Determine the [X, Y] coordinate at the center of the cell enclosing the given text.  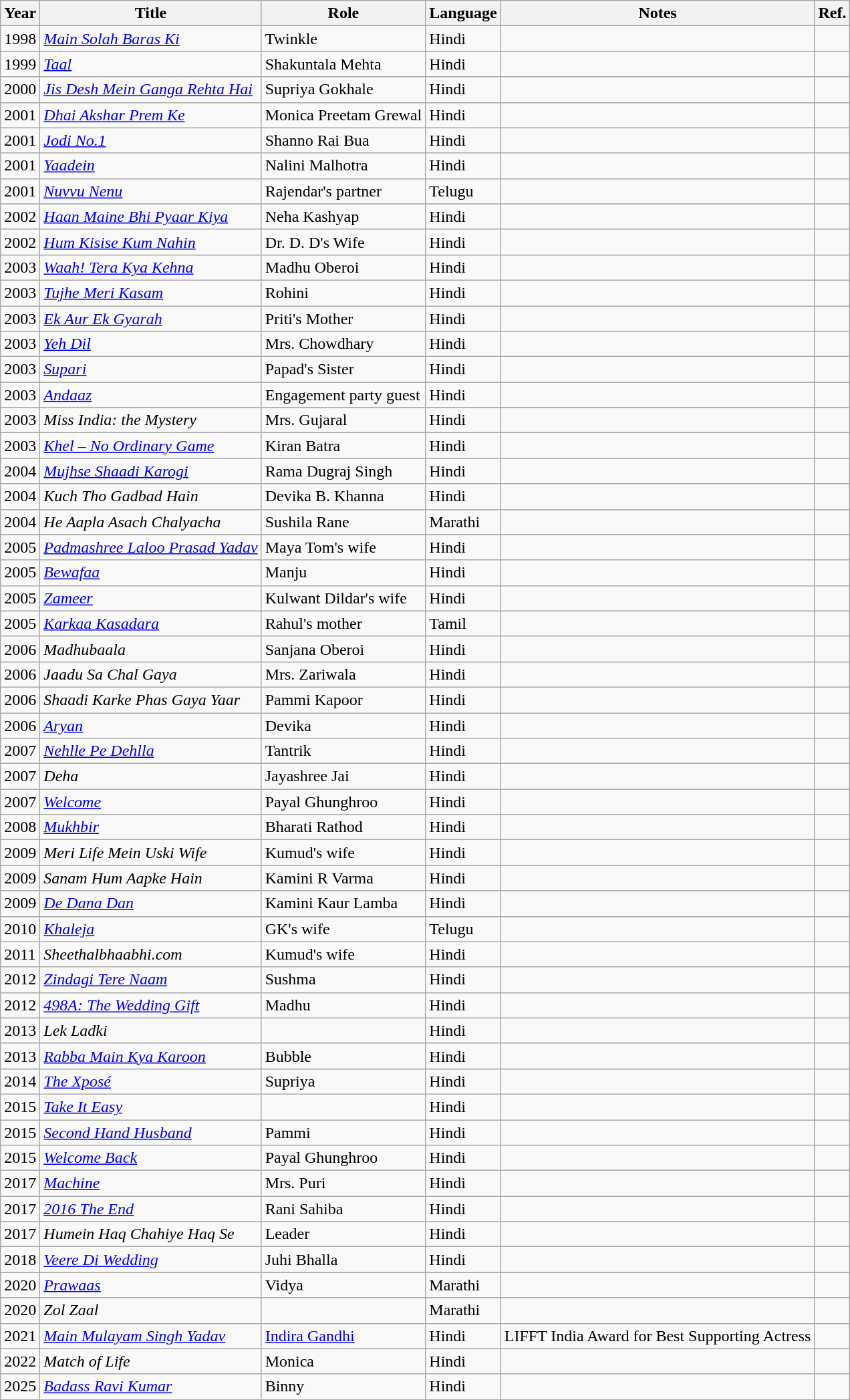
De Dana Dan [151, 903]
Tujhe Meri Kasam [151, 293]
Sheethalbhaabhi.com [151, 954]
Nehlle Pe Dehlla [151, 751]
Zol Zaal [151, 1310]
2025 [20, 1387]
LIFFT India Award for Best Supporting Actress [658, 1336]
Juhi Bhalla [343, 1260]
Yeh Dil [151, 344]
Neha Kashyap [343, 217]
Maya Tom's wife [343, 547]
Notes [658, 13]
Zameer [151, 598]
Role [343, 13]
Deha [151, 777]
Sanam Hum Aapke Hain [151, 878]
Shaadi Karke Phas Gaya Yaar [151, 700]
Take It Easy [151, 1107]
Bewafaa [151, 573]
Nalini Malhotra [343, 166]
Leader [343, 1234]
Monica [343, 1361]
Priti's Mother [343, 319]
Hum Kisise Kum Nahin [151, 242]
Jaadu Sa Chal Gaya [151, 674]
Lek Ladki [151, 1030]
Haan Maine Bhi Pyaar Kiya [151, 217]
Kiran Batra [343, 446]
Bubble [343, 1056]
Devika [343, 725]
Andaaz [151, 395]
Kulwant Dildar's wife [343, 598]
2022 [20, 1361]
Nuvvu Nenu [151, 191]
Sanjana Oberoi [343, 649]
Devika B. Khanna [343, 497]
2014 [20, 1081]
Welcome [151, 802]
Machine [151, 1183]
Monica Preetam Grewal [343, 115]
498A: The Wedding Gift [151, 1005]
He Aapla Asach Chalyacha [151, 522]
2011 [20, 954]
Second Hand Husband [151, 1133]
Year [20, 13]
Vidya [343, 1285]
Madhubaala [151, 649]
2021 [20, 1336]
1998 [20, 39]
Khel – No Ordinary Game [151, 446]
2018 [20, 1260]
2008 [20, 827]
Jis Desh Mein Ganga Rehta Hai [151, 90]
Supriya [343, 1081]
Shakuntala Mehta [343, 64]
1999 [20, 64]
Indira Gandhi [343, 1336]
Kamini R Varma [343, 878]
Dhai Akshar Prem Ke [151, 115]
Mrs. Zariwala [343, 674]
Ek Aur Ek Gyarah [151, 319]
Rahul's mother [343, 623]
2016 The End [151, 1209]
2000 [20, 90]
Aryan [151, 725]
GK's wife [343, 929]
Ref. [833, 13]
Zindagi Tere Naam [151, 980]
Manju [343, 573]
Karkaa Kasadara [151, 623]
Rama Dugraj Singh [343, 471]
Mrs. Chowdhary [343, 344]
Sushma [343, 980]
Supriya Gokhale [343, 90]
Prawaas [151, 1285]
Yaadein [151, 166]
Engagement party guest [343, 395]
Meri Life Mein Uski Wife [151, 853]
Welcome Back [151, 1158]
Pammi [343, 1133]
Kamini Kaur Lamba [343, 903]
Jayashree Jai [343, 777]
Mukhbir [151, 827]
Dr. D. D's Wife [343, 242]
Jodi No.1 [151, 140]
Waah! Tera Kya Kehna [151, 267]
Kuch Tho Gadbad Hain [151, 497]
Madhu Oberoi [343, 267]
Rabba Main Kya Karoon [151, 1056]
Khaleja [151, 929]
Badass Ravi Kumar [151, 1387]
Mrs. Gujaral [343, 420]
Main Solah Baras Ki [151, 39]
Tantrik [343, 751]
Madhu [343, 1005]
Match of Life [151, 1361]
Shanno Rai Bua [343, 140]
Taal [151, 64]
Tamil [463, 623]
Pammi Kapoor [343, 700]
Twinkle [343, 39]
Main Mulayam Singh Yadav [151, 1336]
Mujhse Shaadi Karogi [151, 471]
Padmashree Laloo Prasad Yadav [151, 547]
Sushila Rane [343, 522]
Language [463, 13]
The Xposé [151, 1081]
2010 [20, 929]
Veere Di Wedding [151, 1260]
Supari [151, 370]
Humein Haq Chahiye Haq Se [151, 1234]
Rani Sahiba [343, 1209]
Papad's Sister [343, 370]
Title [151, 13]
Rajendar's partner [343, 191]
Mrs. Puri [343, 1183]
Miss India: the Mystery [151, 420]
Rohini [343, 293]
Binny [343, 1387]
Bharati Rathod [343, 827]
